Pinpoint the cell where the given text exists, returning its [X, Y] midpoint coordinate. 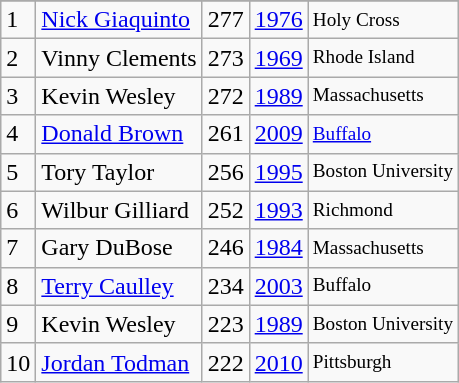
261 [226, 134]
277 [226, 20]
1976 [278, 20]
256 [226, 172]
234 [226, 286]
Rhode Island [382, 58]
6 [18, 210]
Donald Brown [119, 134]
2 [18, 58]
1 [18, 20]
272 [226, 96]
Pittsburgh [382, 362]
7 [18, 248]
1995 [278, 172]
1993 [278, 210]
1984 [278, 248]
Wilbur Gilliard [119, 210]
Jordan Todman [119, 362]
223 [226, 324]
Richmond [382, 210]
246 [226, 248]
Nick Giaquinto [119, 20]
2009 [278, 134]
2010 [278, 362]
Holy Cross [382, 20]
Tory Taylor [119, 172]
Gary DuBose [119, 248]
2003 [278, 286]
8 [18, 286]
3 [18, 96]
222 [226, 362]
Terry Caulley [119, 286]
10 [18, 362]
273 [226, 58]
4 [18, 134]
5 [18, 172]
1969 [278, 58]
252 [226, 210]
Vinny Clements [119, 58]
9 [18, 324]
